Determine the [x, y] coordinate at the center of the cell enclosing the given text.  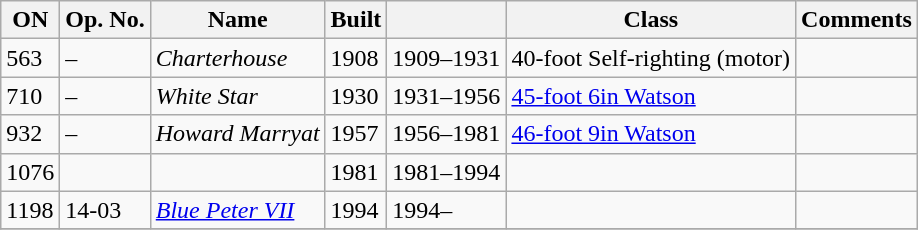
Name [238, 20]
1908 [356, 58]
1930 [356, 96]
Howard Marryat [238, 134]
1994– [446, 210]
1956–1981 [446, 134]
Class [651, 20]
46-foot 9in Watson [651, 134]
45-foot 6in Watson [651, 96]
14-03 [105, 210]
710 [30, 96]
1994 [356, 210]
ON [30, 20]
1909–1931 [446, 58]
Op. No. [105, 20]
932 [30, 134]
White Star [238, 96]
1981–1994 [446, 172]
1198 [30, 210]
Blue Peter VII [238, 210]
1076 [30, 172]
Comments [857, 20]
Charterhouse [238, 58]
1957 [356, 134]
1981 [356, 172]
40-foot Self-righting (motor) [651, 58]
Built [356, 20]
563 [30, 58]
1931–1956 [446, 96]
